Capture the cell that displays the provided text and extract its [x, y] central coordinate. 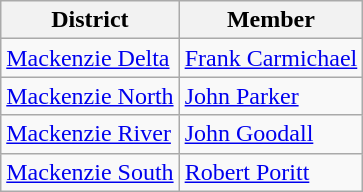
John Parker [271, 96]
Mackenzie River [90, 134]
Frank Carmichael [271, 58]
Mackenzie North [90, 96]
Mackenzie South [90, 172]
John Goodall [271, 134]
Robert Poritt [271, 172]
Mackenzie Delta [90, 58]
District [90, 20]
Member [271, 20]
